For the text-containing cell, return its midpoint in (X, Y) coordinate format. 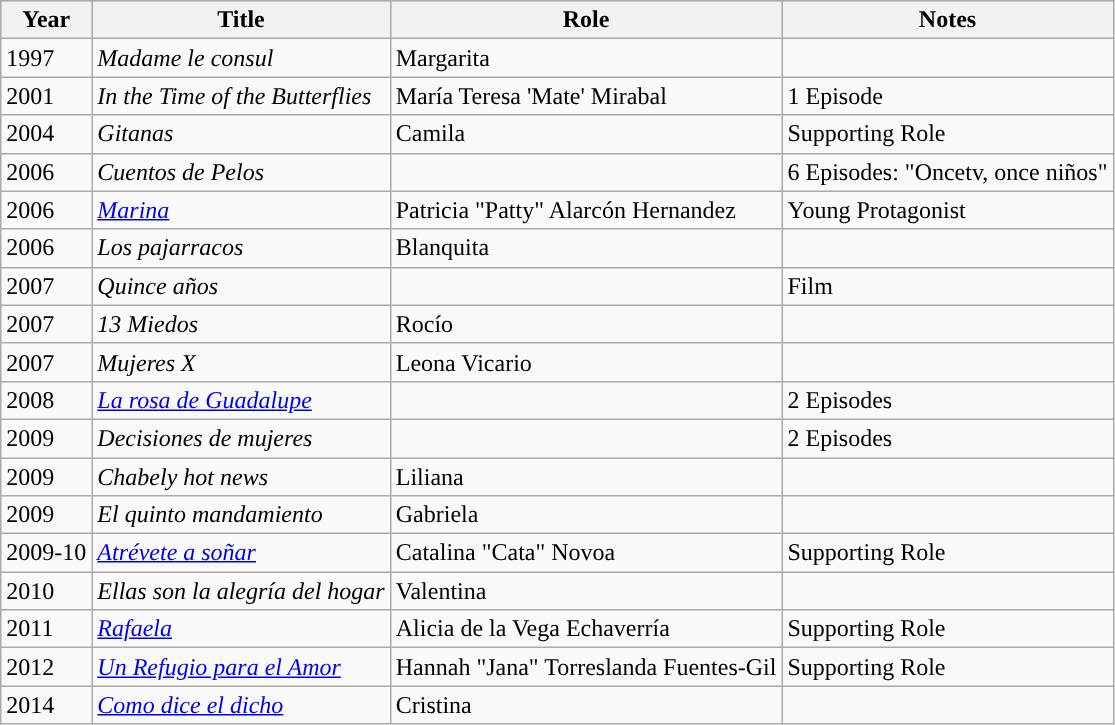
Film (948, 286)
María Teresa 'Mate' Mirabal (586, 96)
2011 (46, 629)
Gitanas (241, 134)
Mujeres X (241, 362)
Hannah "Jana" Torreslanda Fuentes-Gil (586, 667)
1 Episode (948, 96)
2001 (46, 96)
2009-10 (46, 553)
Title (241, 20)
2014 (46, 705)
In the Time of the Butterflies (241, 96)
Un Refugio para el Amor (241, 667)
Quince años (241, 286)
La rosa de Guadalupe (241, 400)
Chabely hot news (241, 477)
Leona Vicario (586, 362)
Valentina (586, 591)
Los pajarracos (241, 248)
Marina (241, 210)
Rocío (586, 324)
Atrévete a soñar (241, 553)
2012 (46, 667)
Decisiones de mujeres (241, 438)
Margarita (586, 58)
2008 (46, 400)
Rafaela (241, 629)
1997 (46, 58)
Blanquita (586, 248)
Year (46, 20)
Patricia "Patty" Alarcón Hernandez (586, 210)
Camila (586, 134)
El quinto mandamiento (241, 515)
Gabriela (586, 515)
13 Miedos (241, 324)
2010 (46, 591)
Role (586, 20)
Liliana (586, 477)
Alicia de la Vega Echaverría (586, 629)
Notes (948, 20)
Como dice el dicho (241, 705)
6 Episodes: "Oncetv, once niños" (948, 172)
Catalina "Cata" Novoa (586, 553)
Ellas son la alegría del hogar (241, 591)
Cuentos de Pelos (241, 172)
Young Protagonist (948, 210)
Madame le consul (241, 58)
Cristina (586, 705)
2004 (46, 134)
